Determine the (x, y) coordinate at the center of the cell enclosing the given text.  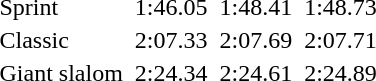
2:07.33 (171, 40)
2:07.69 (256, 40)
